Search for the cell housing the specified text and yield its [x, y] center coordinate. 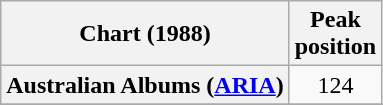
Australian Albums (ARIA) [145, 85]
Chart (1988) [145, 34]
124 [335, 85]
Peakposition [335, 34]
